Locate the cell with the specified text and output its [X, Y] center coordinate. 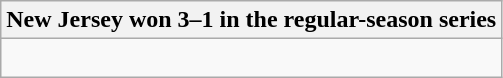
New Jersey won 3–1 in the regular-season series [252, 20]
